Locate the cell with the specified text and output its [x, y] center coordinate. 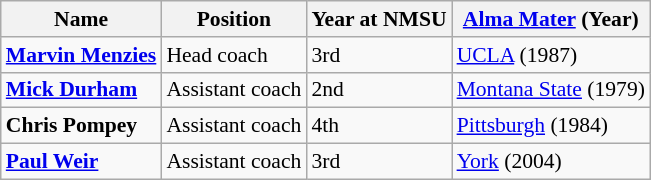
Name [82, 19]
Chris Pompey [82, 126]
2nd [378, 90]
Head coach [234, 55]
Montana State (1979) [551, 90]
Mick Durham [82, 90]
Pittsburgh (1984) [551, 126]
Marvin Menzies [82, 55]
4th [378, 126]
York (2004) [551, 162]
Position [234, 19]
UCLA (1987) [551, 55]
Paul Weir [82, 162]
Year at NMSU [378, 19]
Alma Mater (Year) [551, 19]
